Extract the [x, y] coordinate from the center of the cell holding the provided text.  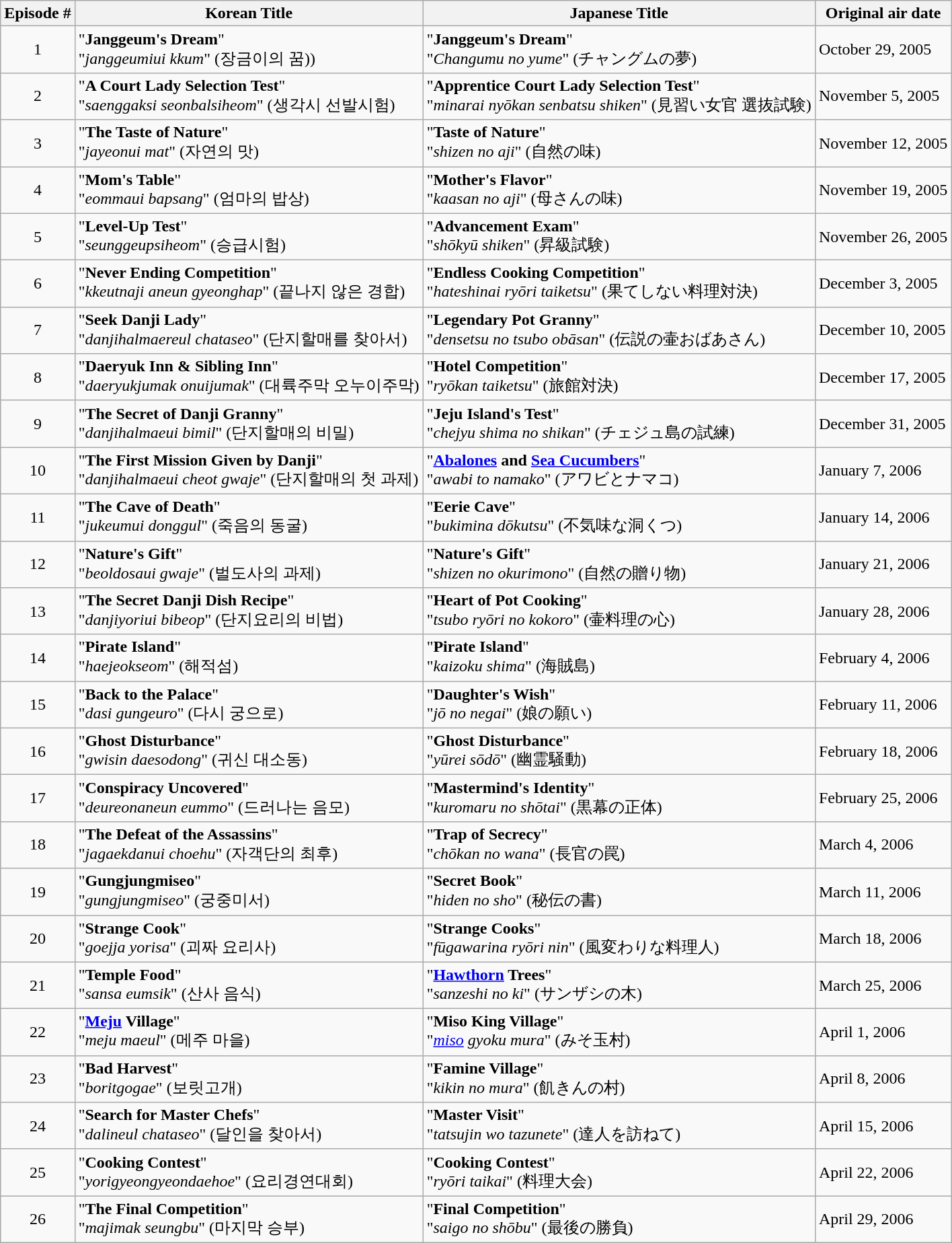
"Abalones and Sea Cucumbers""awabi to namako" (アワビとナマコ) [619, 471]
December 31, 2005 [883, 424]
"Legendary Pot Granny""densetsu no tsubo obāsan" (伝説の壷おばあさん) [619, 330]
January 7, 2006 [883, 471]
18 [38, 845]
December 3, 2005 [883, 284]
"Ghost Disturbance""yūrei sōdō" (幽霊騒動) [619, 751]
15 [38, 705]
"Mother's Flavor""kaasan no aji" (母さんの味) [619, 190]
Original air date [883, 13]
"Hawthorn Trees""sanzeshi no ki" (サンザシの木) [619, 985]
20 [38, 938]
5 [38, 237]
February 25, 2006 [883, 798]
"Search for Master Chefs""dalineul chataseo" (달인을 찾아서) [249, 1126]
"The Final Competition""majimak seungbu" (마지막 승부) [249, 1219]
25 [38, 1172]
"Janggeum's Dream""Changumu no yume" (チャングムの夢) [619, 50]
6 [38, 284]
"Conspiracy Uncovered""deureonaneun eummo" (드러나는 음모) [249, 798]
"Cooking Contest""ryōri taikai" (料理大会) [619, 1172]
21 [38, 985]
"Endless Cooking Competition""hateshinai ryōri taiketsu" (果てしない料理対決) [619, 284]
"Famine Village""kikin no mura" (飢きんの村) [619, 1079]
"The Defeat of the Assassins""jagaekdanui choehu" (자객단의 최후) [249, 845]
"Taste of Nature""shizen no aji" (自然の味) [619, 143]
"Secret Book""hiden no sho" (秘伝の書) [619, 892]
"The Taste of Nature""jayeonui mat" (자연의 맛) [249, 143]
26 [38, 1219]
"Strange Cooks""fūgawarina ryōri nin" (風変わりな料理人) [619, 938]
"Janggeum's Dream""janggeumiui kkum" (장금이의 꿈)) [249, 50]
"Advancement Exam""shōkyū shiken" (昇級試験) [619, 237]
"Trap of Secrecy""chōkan no wana" (長官の罠) [619, 845]
January 14, 2006 [883, 517]
April 8, 2006 [883, 1079]
"Pirate Island""kaizoku shima" (海賊島) [619, 658]
4 [38, 190]
"Jeju Island's Test""chejyu shima no shikan" (チェジュ島の試練) [619, 424]
Korean Title [249, 13]
11 [38, 517]
16 [38, 751]
April 29, 2006 [883, 1219]
April 15, 2006 [883, 1126]
January 28, 2006 [883, 611]
8 [38, 377]
22 [38, 1032]
December 10, 2005 [883, 330]
December 17, 2005 [883, 377]
November 19, 2005 [883, 190]
"Heart of Pot Cooking""tsubo ryōri no kokoro" (壷料理の心) [619, 611]
March 25, 2006 [883, 985]
"Seek Danji Lady""danjihalmaereul chataseo" (단지할매를 찾아서) [249, 330]
March 4, 2006 [883, 845]
"The Secret of Danji Granny""danjihalmaeui bimil" (단지할매의 비밀) [249, 424]
"Hotel Competition""ryōkan taiketsu" (旅館対決) [619, 377]
7 [38, 330]
October 29, 2005 [883, 50]
November 26, 2005 [883, 237]
February 11, 2006 [883, 705]
23 [38, 1079]
"The Secret Danji Dish Recipe""danjiyoriui bibeop" (단지요리의 비법) [249, 611]
April 1, 2006 [883, 1032]
"Mastermind's Identity""kuromaru no shōtai" (黒幕の正体) [619, 798]
"Pirate Island""haejeokseom" (해적섬) [249, 658]
"Daeryuk Inn & Sibling Inn""daeryukjumak onuijumak" (대륙주막 오누이주막) [249, 377]
"Mom's Table""eommaui bapsang" (엄마의 밥상) [249, 190]
"Level-Up Test""seunggeupsiheom" (승급시험) [249, 237]
"The First Mission Given by Danji""danjihalmaeui cheot gwaje" (단지할매의 첫 과제) [249, 471]
"Daughter's Wish""jō no negai" (娘の願い) [619, 705]
"The Cave of Death""jukeumui donggul" (죽음의 동굴) [249, 517]
"Bad Harvest""boritgogae" (보릿고개) [249, 1079]
"Back to the Palace""dasi gungeuro" (다시 궁으로) [249, 705]
12 [38, 564]
"Master Visit""tatsujin wo tazunete" (達人を訪ねて) [619, 1126]
17 [38, 798]
"Ghost Disturbance""gwisin daesodong" (귀신 대소동) [249, 751]
9 [38, 424]
April 22, 2006 [883, 1172]
November 5, 2005 [883, 96]
"Eerie Cave""bukimina dōkutsu" (不気味な洞くつ) [619, 517]
10 [38, 471]
"A Court Lady Selection Test""saenggaksi seonbalsiheom" (생각시 선발시험) [249, 96]
Episode # [38, 13]
2 [38, 96]
January 21, 2006 [883, 564]
19 [38, 892]
March 18, 2006 [883, 938]
"Gungjungmiseo""gungjungmiseo" (궁중미서) [249, 892]
"Strange Cook""goejja yorisa" (괴짜 요리사) [249, 938]
"Miso King Village""miso gyoku mura" (みそ玉村) [619, 1032]
"Temple Food""sansa eumsik" (산사 음식) [249, 985]
March 11, 2006 [883, 892]
1 [38, 50]
"Final Competition""saigo no shōbu" (最後の勝負) [619, 1219]
"Cooking Contest""yorigyeongyeondaehoe" (요리경연대회) [249, 1172]
November 12, 2005 [883, 143]
14 [38, 658]
"Never Ending Competition""kkeutnaji aneun gyeonghap" (끝나지 않은 경합) [249, 284]
February 4, 2006 [883, 658]
"Nature's Gift""beoldosaui gwaje" (벌도사의 과제) [249, 564]
3 [38, 143]
"Nature's Gift""shizen no okurimono" (自然の贈り物) [619, 564]
13 [38, 611]
24 [38, 1126]
"Meju Village""meju maeul" (메주 마을) [249, 1032]
"Apprentice Court Lady Selection Test""minarai nyōkan senbatsu shiken" (見習い女官 選抜試験) [619, 96]
February 18, 2006 [883, 751]
Japanese Title [619, 13]
